From the cell containing the given text, extract its center point as [X, Y] coordinate. 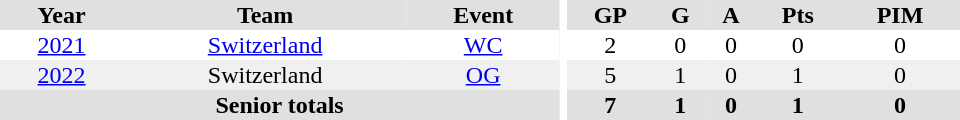
5 [610, 75]
OG [483, 75]
WC [483, 45]
Event [483, 15]
GP [610, 15]
PIM [900, 15]
2 [610, 45]
Year [62, 15]
2022 [62, 75]
A [730, 15]
Pts [798, 15]
Senior totals [280, 105]
2021 [62, 45]
Team [265, 15]
7 [610, 105]
G [680, 15]
